Pinpoint the cell where the given text exists, returning its (x, y) midpoint coordinate. 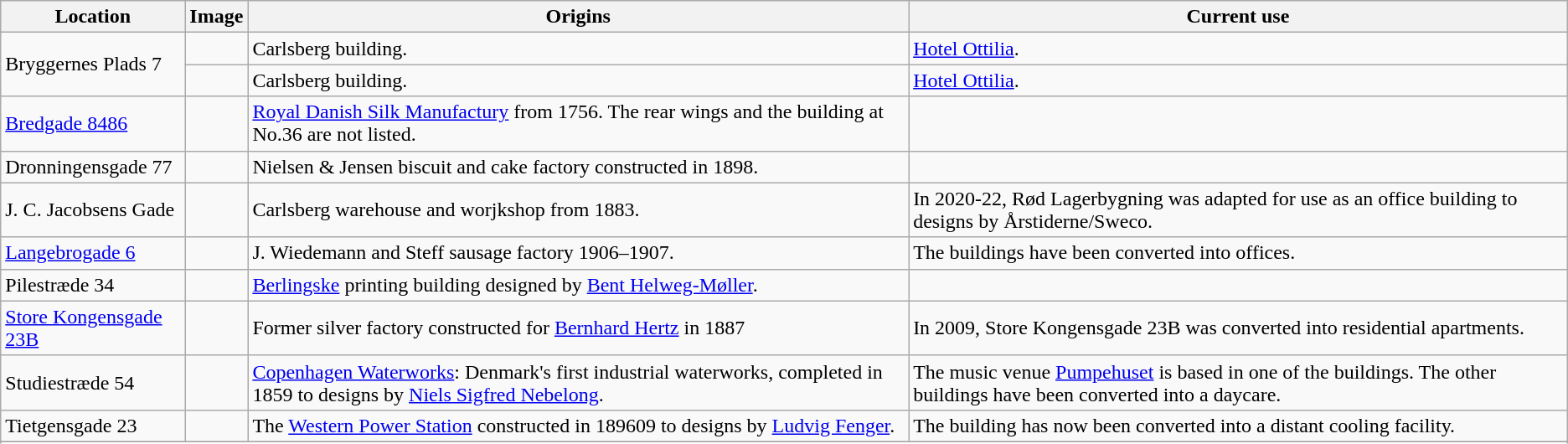
Bryggernes Plads 7 (93, 65)
In 2020-22, Rød Lagerbygning was adapted for use as an office building to designs by Årstiderne/Sweco. (1238, 209)
Berlingske printing building designed by Bent Helweg-Møller. (578, 285)
Dronningensgade 77 (93, 167)
Bredgade 8486 (93, 124)
The music venue Pumpehuset is based in one of the buildings. The other buildings have been converted into a daycare. (1238, 382)
Store Kongensgade 23B (93, 328)
Origins (578, 17)
In 2009, Store Kongensgade 23B was converted into residential apartments. (1238, 328)
Copenhagen Waterworks: Denmark's first industrial waterworks, completed in 1859 to designs by Niels Sigfred Nebelong. (578, 382)
The buildings have been converted into offices. (1238, 253)
J. Wiedemann and Steff sausage factory 1906–1907. (578, 253)
Studiestræde 54 (93, 382)
The building has now been converted into a distant cooling facility. (1238, 426)
Langebrogade 6 (93, 253)
Image (216, 17)
Current use (1238, 17)
Tietgensgade 23 (93, 426)
The Western Power Station constructed in 189609 to designs by Ludvig Fenger. (578, 426)
Royal Danish Silk Manufactury from 1756. The rear wings and the building at No.36 are not listed. (578, 124)
J. C. Jacobsens Gade (93, 209)
Location (93, 17)
Carlsberg warehouse and worjkshop from 1883. (578, 209)
Pilestræde 34 (93, 285)
Nielsen & Jensen biscuit and cake factory constructed in 1898. (578, 167)
Former silver factory constructed for Bernhard Hertz in 1887 (578, 328)
